Return the (X, Y) coordinate for the center point of the cell that contains the specified text.  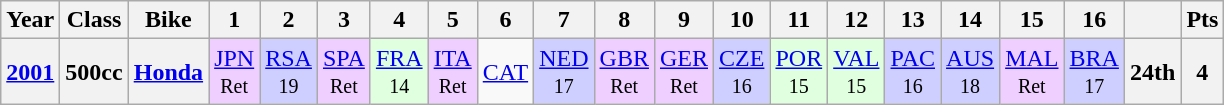
POR15 (799, 72)
2 (289, 20)
13 (913, 20)
6 (505, 20)
MALRet (1032, 72)
9 (684, 20)
RSA19 (289, 72)
7 (564, 20)
5 (452, 20)
10 (742, 20)
16 (1094, 20)
24th (1152, 72)
GBRRet (624, 72)
GERRet (684, 72)
500cc (94, 72)
Year (30, 20)
PAC16 (913, 72)
1 (234, 20)
CAT (505, 72)
BRA17 (1094, 72)
11 (799, 20)
FRA14 (399, 72)
VAL15 (856, 72)
15 (1032, 20)
ITARet (452, 72)
3 (344, 20)
2001 (30, 72)
AUS18 (970, 72)
14 (970, 20)
12 (856, 20)
Honda (168, 72)
SPARet (344, 72)
NED17 (564, 72)
Pts (1202, 20)
Bike (168, 20)
Class (94, 20)
CZE16 (742, 72)
8 (624, 20)
JPNRet (234, 72)
